Extract the [X, Y] coordinate from the center of the cell holding the provided text.  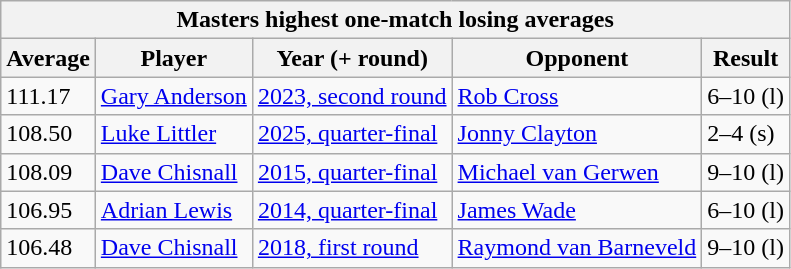
106.48 [48, 248]
111.17 [48, 96]
Luke Littler [174, 134]
Player [174, 58]
108.09 [48, 172]
Average [48, 58]
James Wade [577, 210]
2018, first round [352, 248]
Adrian Lewis [174, 210]
2–4 (s) [746, 134]
Gary Anderson [174, 96]
2014, quarter-final [352, 210]
Raymond van Barneveld [577, 248]
2015, quarter-final [352, 172]
2023, second round [352, 96]
108.50 [48, 134]
Michael van Gerwen [577, 172]
Masters highest one-match losing averages [396, 20]
Result [746, 58]
2025, quarter-final [352, 134]
Year (+ round) [352, 58]
Opponent [577, 58]
106.95 [48, 210]
Rob Cross [577, 96]
Jonny Clayton [577, 134]
